Return (x, y) of the center of cell containing provided text 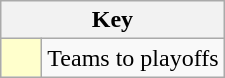
Teams to playoffs (133, 58)
Key (112, 20)
